Determine the [X, Y] coordinate at the center of the cell enclosing the given text.  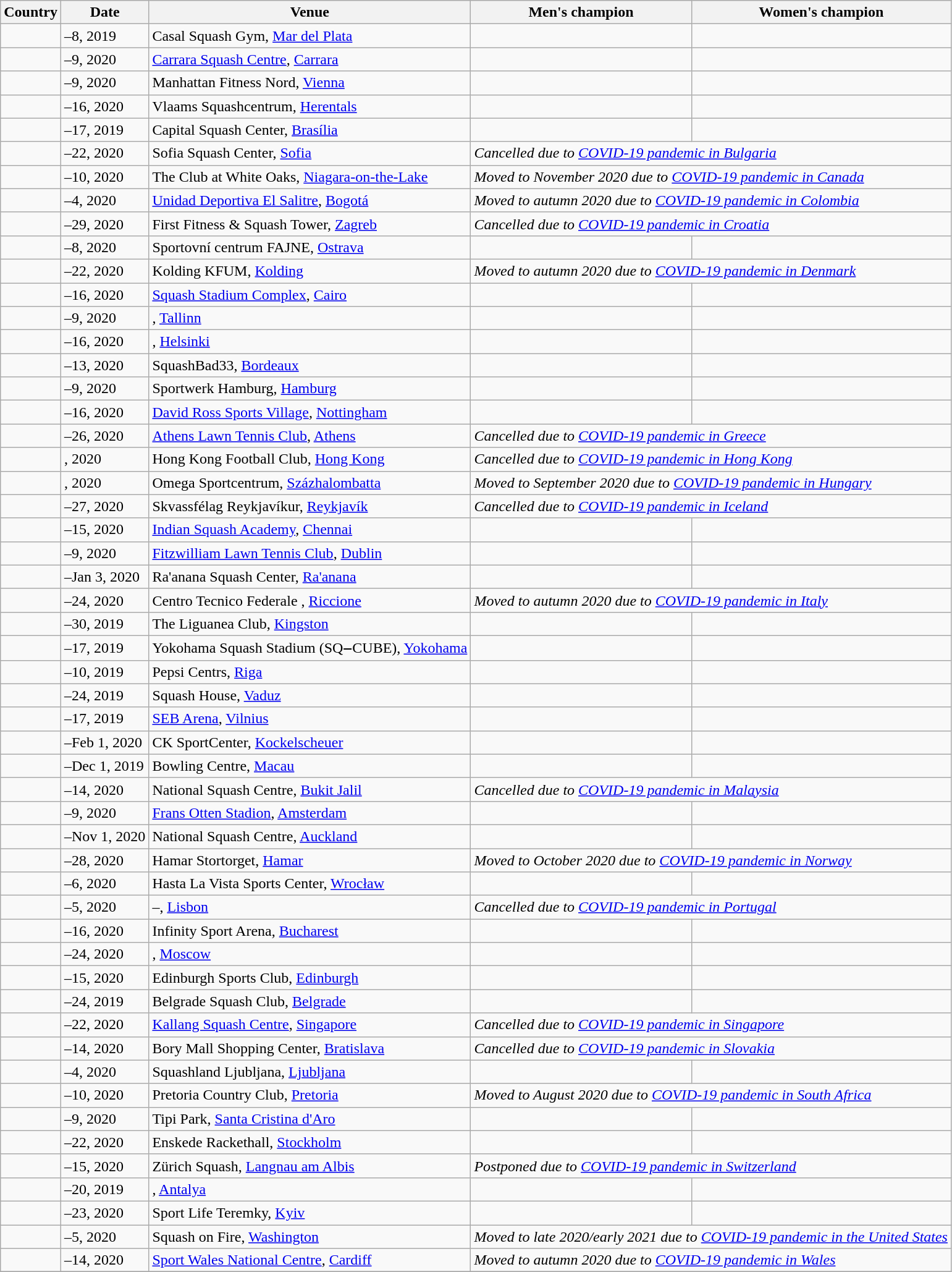
–20, 2019 [104, 1189]
Enskede Rackethall, Stockholm [310, 1142]
Postponed due to COVID-19 pandemic in Switzerland [711, 1166]
National Squash Centre, Bukit Jalil [310, 789]
Moved to late 2020/early 2021 due to COVID-19 pandemic in the United States [711, 1237]
Kolding KFUM, Kolding [310, 271]
Bowling Centre, Macau [310, 766]
Cancelled due to COVID-19 pandemic in Bulgaria [711, 153]
SquashBad33, Bordeaux [310, 365]
Cancelled due to COVID-19 pandemic in Hong Kong [711, 459]
–Jan 3, 2020 [104, 577]
Cancelled due to COVID-19 pandemic in Iceland [711, 506]
Sportwerk Hamburg, Hamburg [310, 389]
–Feb 1, 2020 [104, 742]
First Fitness & Squash Tower, Zagreb [310, 224]
CK SportCenter, Kockelscheuer [310, 742]
–23, 2020 [104, 1213]
Date [104, 12]
Moved to September 2020 due to COVID-19 pandemic in Hungary [711, 483]
Sport Wales National Centre, Cardiff [310, 1260]
Centro Tecnico Federale , Riccione [310, 600]
–10, 2019 [104, 672]
, Helsinki [310, 342]
Frans Otten Stadion, Amsterdam [310, 813]
, Moscow [310, 954]
Yokohama Squash Stadium (SQ‒CUBE), Yokohama [310, 648]
–27, 2020 [104, 506]
Casal Squash Gym, Mar del Plata [310, 36]
Sofia Squash Center, Sofia [310, 153]
Kallang Squash Centre, Singapore [310, 1025]
–8, 2020 [104, 247]
Capital Squash Center, Brasília [310, 130]
Ra'anana Squash Center, Ra'anana [310, 577]
Squashland Ljubljana, Ljubljana [310, 1072]
–Nov 1, 2020 [104, 836]
Vlaams Squashcentrum, Herentals [310, 106]
Moved to October 2020 due to COVID-19 pandemic in Norway [711, 860]
Zürich Squash, Langnau am Albis [310, 1166]
Infinity Sport Arena, Bucharest [310, 931]
Moved to November 2020 due to COVID-19 pandemic in Canada [711, 177]
Moved to autumn 2020 due to COVID-19 pandemic in Colombia [711, 200]
The Club at White Oaks, Niagara-on-the-Lake [310, 177]
Moved to autumn 2020 due to COVID-19 pandemic in Denmark [711, 271]
–28, 2020 [104, 860]
Hasta La Vista Sports Center, Wrocław [310, 884]
Men's champion [581, 12]
Manhattan Fitness Nord, Vienna [310, 83]
Carrara Squash Centre, Carrara [310, 59]
Belgrade Squash Club, Belgrade [310, 1001]
–29, 2020 [104, 224]
Moved to autumn 2020 due to COVID-19 pandemic in Italy [711, 600]
Cancelled due to COVID-19 pandemic in Greece [711, 436]
Skvassfélag Reykjavíkur, Reykjavík [310, 506]
Indian Squash Academy, Chennai [310, 530]
Cancelled due to COVID-19 pandemic in Slovakia [711, 1048]
The Liguanea Club, Kingston [310, 624]
National Squash Centre, Auckland [310, 836]
Hong Kong Football Club, Hong Kong [310, 459]
, Tallinn [310, 318]
Women's champion [821, 12]
–26, 2020 [104, 436]
Country [31, 12]
Squash on Fire, Washington [310, 1237]
Edinburgh Sports Club, Edinburgh [310, 978]
–Dec 1, 2019 [104, 766]
–8, 2019 [104, 36]
Athens Lawn Tennis Club, Athens [310, 436]
–30, 2019 [104, 624]
Unidad Deportiva El Salitre, Bogotá [310, 200]
Cancelled due to COVID-19 pandemic in Singapore [711, 1025]
Squash Stadium Complex, Cairo [310, 295]
Tipi Park, Santa Cristina d'Aro [310, 1119]
Pepsi Centrs, Riga [310, 672]
Omega Sportcentrum, Százhalombatta [310, 483]
Fitzwilliam Lawn Tennis Club, Dublin [310, 553]
–, Lisbon [310, 907]
SEB Arena, Vilnius [310, 719]
Squash House, Vaduz [310, 695]
Moved to autumn 2020 due to COVID-19 pandemic in Wales [711, 1260]
Moved to August 2020 due to COVID-19 pandemic in South Africa [711, 1095]
Cancelled due to COVID-19 pandemic in Portugal [711, 907]
, Antalya [310, 1189]
Cancelled due to COVID-19 pandemic in Croatia [711, 224]
Venue [310, 12]
Bory Mall Shopping Center, Bratislava [310, 1048]
Cancelled due to COVID-19 pandemic in Malaysia [711, 789]
–13, 2020 [104, 365]
Sportovní centrum FAJNE, Ostrava [310, 247]
Sport Life Teremky, Kyiv [310, 1213]
David Ross Sports Village, Nottingham [310, 412]
Pretoria Country Club, Pretoria [310, 1095]
–6, 2020 [104, 884]
Hamar Stortorget, Hamar [310, 860]
